Search for the cell housing the specified text and yield its (X, Y) center coordinate. 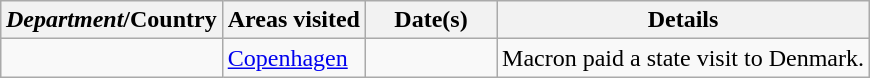
Copenhagen (294, 58)
Department/Country (111, 20)
Areas visited (294, 20)
Macron paid a state visit to Denmark. (684, 58)
Date(s) (430, 20)
Details (684, 20)
